Identify which cell holds the provided text, then report its [X, Y] central coordinate. 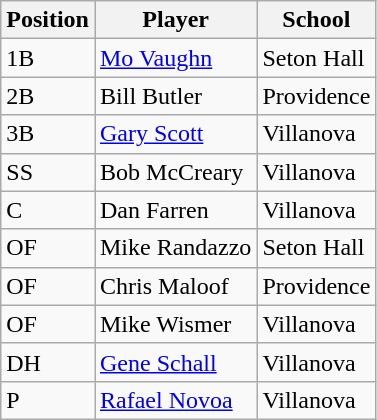
Gary Scott [175, 134]
Dan Farren [175, 210]
Chris Maloof [175, 286]
Bill Butler [175, 96]
Bob McCreary [175, 172]
Player [175, 20]
SS [48, 172]
2B [48, 96]
School [316, 20]
3B [48, 134]
P [48, 400]
Mike Wismer [175, 324]
Rafael Novoa [175, 400]
Gene Schall [175, 362]
Position [48, 20]
Mike Randazzo [175, 248]
C [48, 210]
DH [48, 362]
Mo Vaughn [175, 58]
1B [48, 58]
